Pinpoint the cell where the given text exists, returning its [X, Y] midpoint coordinate. 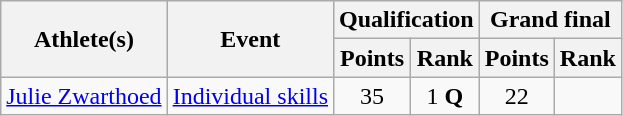
Athlete(s) [84, 39]
Individual skills [250, 96]
Grand final [550, 20]
22 [516, 96]
Julie Zwarthoed [84, 96]
1 Q [444, 96]
Qualification [407, 20]
Event [250, 39]
35 [372, 96]
